From the cell containing the given text, extract its center point as [x, y] coordinate. 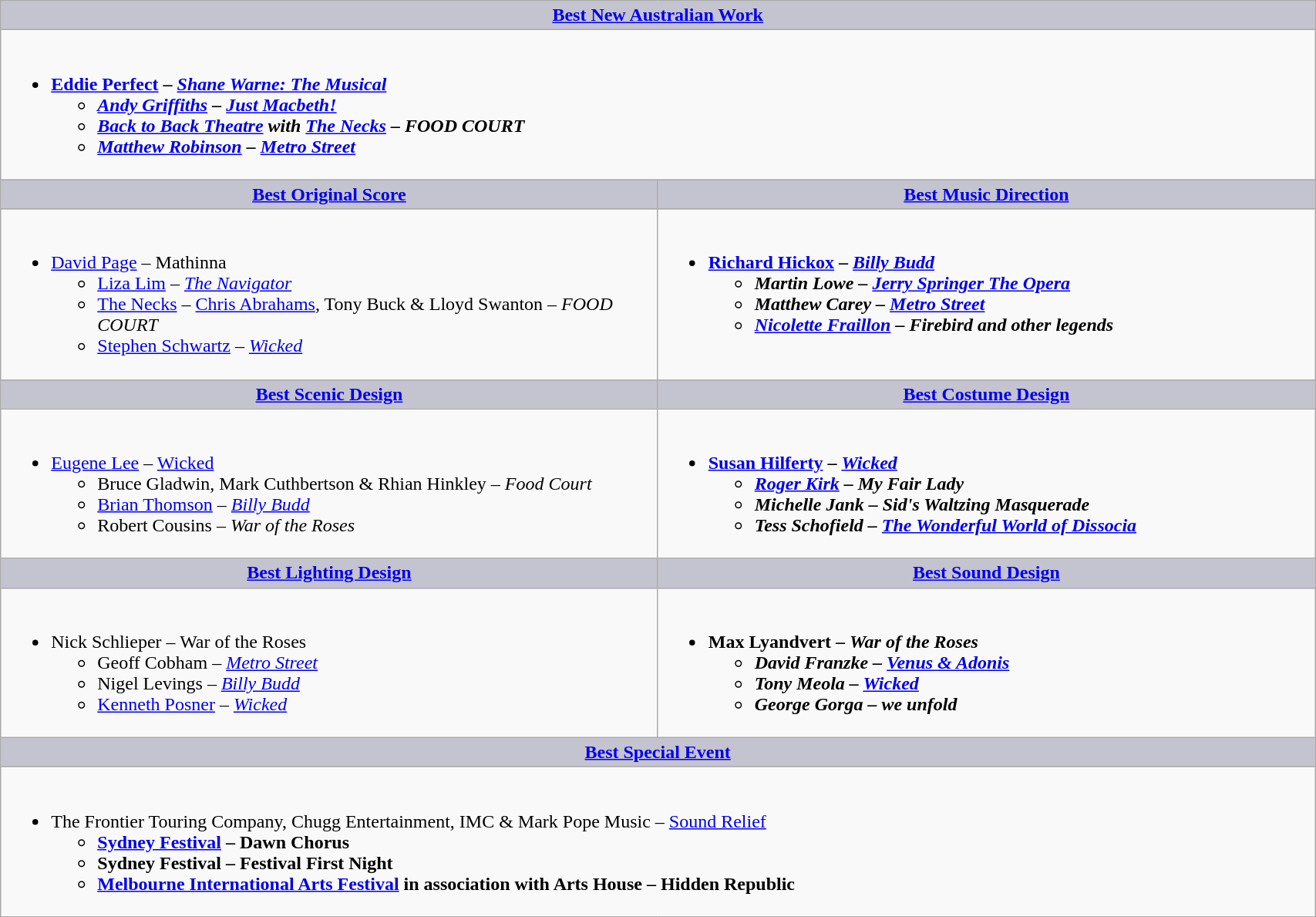
Nick Schlieper – War of the RosesGeoff Cobham – Metro StreetNigel Levings – Billy BuddKenneth Posner – Wicked [329, 662]
Best New Australian Work [658, 15]
Best Costume Design [986, 394]
Best Scenic Design [329, 394]
Best Special Event [658, 752]
Best Original Score [329, 194]
Max Lyandvert – War of the RosesDavid Franzke – Venus & AdonisTony Meola – WickedGeorge Gorga – we unfold [986, 662]
Best Sound Design [986, 573]
Eugene Lee – WickedBruce Gladwin, Mark Cuthbertson & Rhian Hinkley – Food CourtBrian Thomson – Billy BuddRobert Cousins – War of the Roses [329, 484]
Eddie Perfect – Shane Warne: The MusicalAndy Griffiths – Just Macbeth!Back to Back Theatre with The Necks – FOOD COURTMatthew Robinson – Metro Street [658, 105]
Best Lighting Design [329, 573]
David Page – MathinnaLiza Lim – The NavigatorThe Necks – Chris Abrahams, Tony Buck & Lloyd Swanton – FOOD COURTStephen Schwartz – Wicked [329, 295]
Susan Hilferty – WickedRoger Kirk – My Fair LadyMichelle Jank – Sid's Waltzing MasqueradeTess Schofield – The Wonderful World of Dissocia [986, 484]
Best Music Direction [986, 194]
Richard Hickox – Billy BuddMartin Lowe – Jerry Springer The OperaMatthew Carey – Metro StreetNicolette Fraillon – Firebird and other legends [986, 295]
